From the cell containing the given text, extract its center point as [x, y] coordinate. 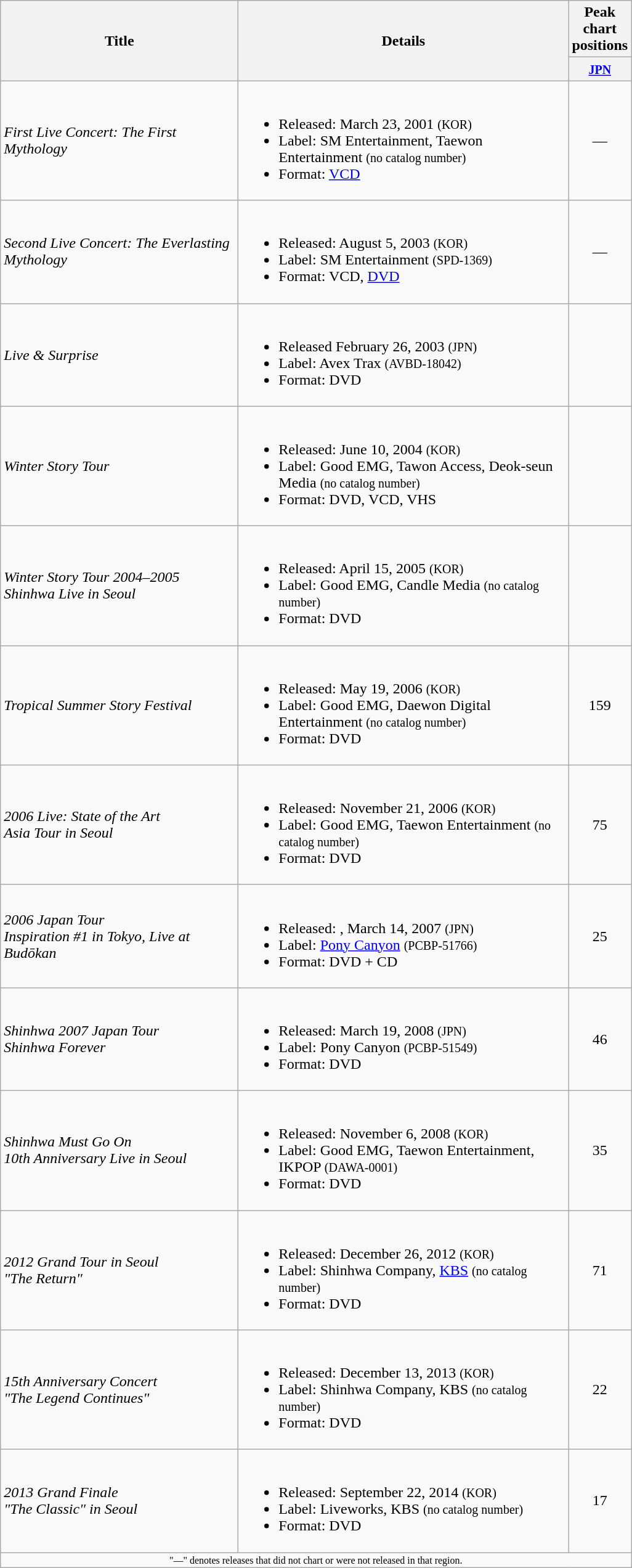
2012 Grand Tour in Seoul"The Return" [120, 1270]
22 [600, 1390]
Released: March 19, 2008 (JPN)Label: Pony Canyon (PCBP-51549)Format: DVD [403, 1039]
2006 Live: State of the ArtAsia Tour in Seoul [120, 825]
Released: June 10, 2004 (KOR)Label: Good EMG, Tawon Access, Deok-seun Media (no catalog number)Format: DVD, VCD, VHS [403, 466]
Tropical Summer Story Festival [120, 705]
46 [600, 1039]
Released: March 23, 2001 (KOR)Label: SM Entertainment, Taewon Entertainment (no catalog number)Format: VCD [403, 141]
15th Anniversary Concert"The Legend Continues" [120, 1390]
Released: December 26, 2012 (KOR)Label: Shinhwa Company, KBS (no catalog number)Format: DVD [403, 1270]
Shinhwa 2007 Japan TourShinhwa Forever [120, 1039]
Released: December 13, 2013 (KOR)Label: Shinhwa Company, KBS (no catalog number)Format: DVD [403, 1390]
Second Live Concert: The Everlasting Mythology [120, 251]
159 [600, 705]
71 [600, 1270]
Winter Story Tour [120, 466]
25 [600, 936]
Released: September 22, 2014 (KOR)Label: Liveworks, KBS (no catalog number)Format: DVD [403, 1501]
17 [600, 1501]
JPN [600, 69]
First Live Concert: The First Mythology [120, 141]
Details [403, 41]
35 [600, 1150]
75 [600, 825]
Released: May 19, 2006 (KOR)Label: Good EMG, Daewon Digital Entertainment (no catalog number)Format: DVD [403, 705]
Released: November 6, 2008 (KOR)Label: Good EMG, Taewon Entertainment, IKPOP (DAWA-0001)Format: DVD [403, 1150]
Released: August 5, 2003 (KOR)Label: SM Entertainment (SPD-1369)Format: VCD, DVD [403, 251]
Title [120, 41]
Shinhwa Must Go On10th Anniversary Live in Seoul [120, 1150]
2006 Japan TourInspiration #1 in Tokyo, Live at Budōkan [120, 936]
2013 Grand Finale"The Classic" in Seoul [120, 1501]
Released February 26, 2003 (JPN)Label: Avex Trax (AVBD-18042)Format: DVD [403, 355]
"—" denotes releases that did not chart or were not released in that region. [316, 1560]
Peak chartpositions [600, 29]
Released: , March 14, 2007 (JPN)Label: Pony Canyon (PCBP-51766)Format: DVD + CD [403, 936]
Released: April 15, 2005 (KOR)Label: Good EMG, Candle Media (no catalog number)Format: DVD [403, 586]
Released: November 21, 2006 (KOR)Label: Good EMG, Taewon Entertainment (no catalog number)Format: DVD [403, 825]
Winter Story Tour 2004–2005Shinhwa Live in Seoul [120, 586]
Live & Surprise [120, 355]
